Determine the [x, y] coordinate at the center of the cell enclosing the given text.  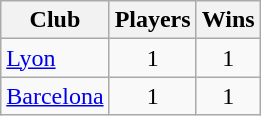
Club [55, 20]
Wins [228, 20]
Lyon [55, 58]
Players [152, 20]
Barcelona [55, 96]
